From the cell containing the given text, extract its center point as [X, Y] coordinate. 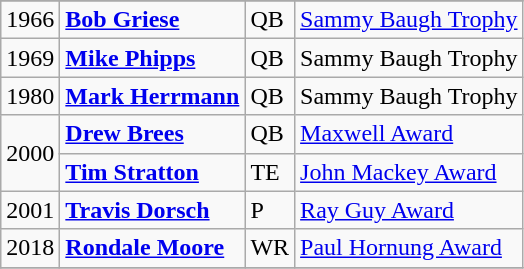
Ray Guy Award [409, 210]
1969 [30, 58]
TE [270, 172]
2000 [30, 153]
P [270, 210]
1966 [30, 20]
2001 [30, 210]
Paul Hornung Award [409, 248]
Mark Herrmann [152, 96]
Tim Stratton [152, 172]
Bob Griese [152, 20]
Drew Brees [152, 134]
WR [270, 248]
Mike Phipps [152, 58]
Travis Dorsch [152, 210]
Rondale Moore [152, 248]
John Mackey Award [409, 172]
2018 [30, 248]
Maxwell Award [409, 134]
1980 [30, 96]
